Identify which cell holds the provided text, then report its (x, y) central coordinate. 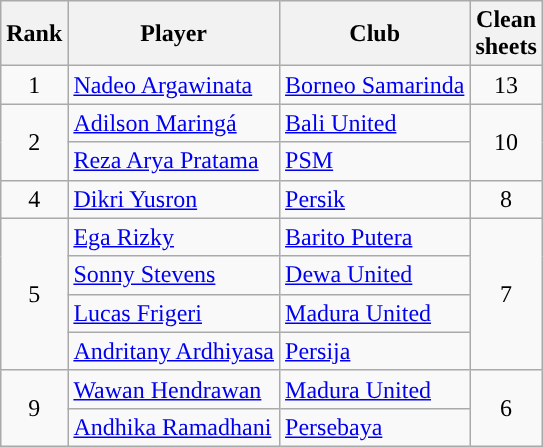
Dewa United (375, 275)
PSM (375, 161)
Wawan Hendrawan (174, 389)
Cleansheets (506, 34)
Persija (375, 351)
Dikri Yusron (174, 199)
2 (34, 142)
Lucas Frigeri (174, 313)
Persebaya (375, 427)
6 (506, 408)
Barito Putera (375, 237)
4 (34, 199)
1 (34, 85)
Andhika Ramadhani (174, 427)
Nadeo Argawinata (174, 85)
Ega Rizky (174, 237)
Reza Arya Pratama (174, 161)
13 (506, 85)
Sonny Stevens (174, 275)
5 (34, 294)
Bali United (375, 123)
7 (506, 294)
Persik (375, 199)
10 (506, 142)
9 (34, 408)
Adilson Maringá (174, 123)
Player (174, 34)
Rank (34, 34)
Borneo Samarinda (375, 85)
8 (506, 199)
Andritany Ardhiyasa (174, 351)
Club (375, 34)
